Capture the cell that displays the provided text and extract its (X, Y) central coordinate. 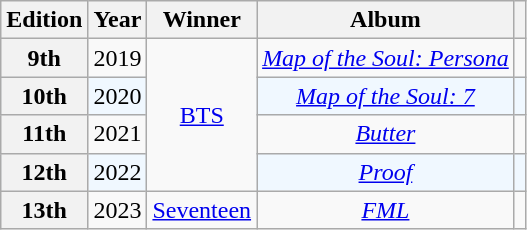
FML (386, 210)
2023 (118, 210)
2019 (118, 58)
12th (44, 172)
Year (118, 20)
Edition (44, 20)
2020 (118, 96)
Seventeen (202, 210)
Map of the Soul: 7 (386, 96)
2022 (118, 172)
Butter (386, 134)
9th (44, 58)
2021 (118, 134)
Proof (386, 172)
10th (44, 96)
13th (44, 210)
11th (44, 134)
Album (386, 20)
BTS (202, 115)
Winner (202, 20)
Map of the Soul: Persona (386, 58)
